Locate the cell with the specified text and output its [X, Y] center coordinate. 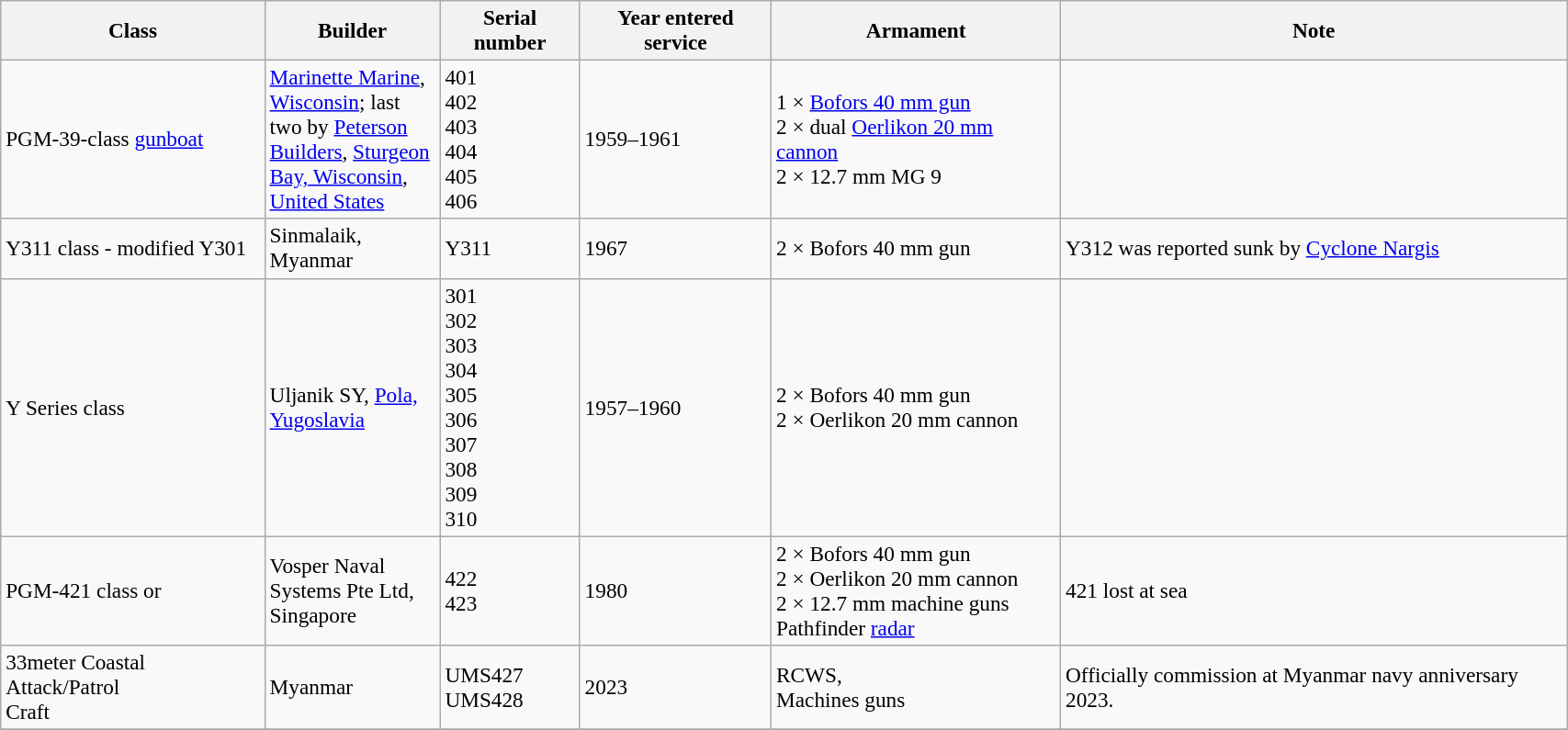
RCWS,Machines guns [917, 687]
Marinette Marine, Wisconsin; last two by Peterson Builders, Sturgeon Bay, Wisconsin, United States [353, 140]
1959–1961 [675, 140]
Sinmalaik, Myanmar [353, 248]
1980 [675, 590]
Year entered service [675, 29]
Class [132, 29]
401402403404405406 [510, 140]
Armament [917, 29]
Myanmar [353, 687]
301302303304305306307308309310 [510, 408]
1957–1960 [675, 408]
2 × Bofors 40 mm gun 2 × Oerlikon 20 mm cannon [917, 408]
Serial number [510, 29]
2023 [675, 687]
UMS427UMS428 [510, 687]
2 × Bofors 40 mm gun [917, 248]
PGM-39-class gunboat [132, 140]
Y311 [510, 248]
33meter Coastal Attack/PatrolCraft [132, 687]
422423 [510, 590]
Note [1314, 29]
Y Series class [132, 408]
2 × Bofors 40 mm gun2 × Oerlikon 20 mm cannon2 × 12.7 mm machine gunsPathfinder radar [917, 590]
Y311 class - modified Y301 [132, 248]
Officially commission at Myanmar navy anniversary 2023. [1314, 687]
PGM-421 class or [132, 590]
Y312 was reported sunk by Cyclone Nargis [1314, 248]
Vosper Naval Systems Pte Ltd, Singapore [353, 590]
421 lost at sea [1314, 590]
Builder [353, 29]
1967 [675, 248]
1 × Bofors 40 mm gun 2 × dual Oerlikon 20 mm cannon 2 × 12.7 mm MG 9 [917, 140]
Uljanik SY, Pola, Yugoslavia [353, 408]
